Extract the [X, Y] coordinate from the center of the cell holding the provided text.  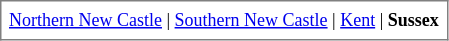
Northern New Castle | Southern New Castle | Kent | Sussex [224, 20]
